Pinpoint the cell where the given text exists, returning its [X, Y] midpoint coordinate. 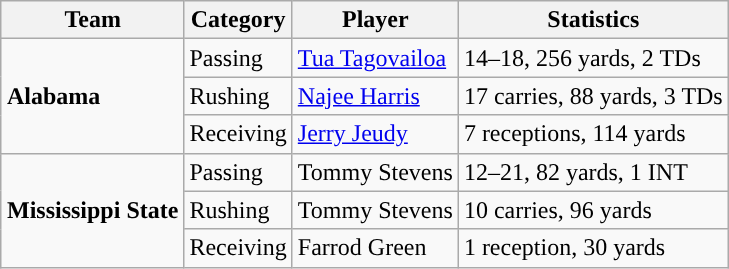
Jerry Jeudy [375, 134]
Alabama [92, 96]
Team [92, 20]
10 carries, 96 yards [593, 210]
Najee Harris [375, 96]
Mississippi State [92, 210]
Tua Tagovailoa [375, 58]
12–21, 82 yards, 1 INT [593, 172]
Player [375, 20]
14–18, 256 yards, 2 TDs [593, 58]
Farrod Green [375, 248]
Category [238, 20]
17 carries, 88 yards, 3 TDs [593, 96]
1 reception, 30 yards [593, 248]
7 receptions, 114 yards [593, 134]
Statistics [593, 20]
